Capture the cell that displays the provided text and extract its (x, y) central coordinate. 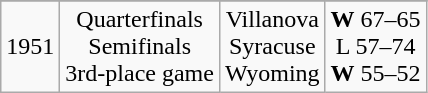
1951 (30, 47)
W 67–65L 57–74W 55–52 (376, 47)
VillanovaSyracuseWyoming (272, 47)
QuarterfinalsSemifinals3rd-place game (140, 47)
